Output the [X, Y] coordinate of the center of the cell containing the given text.  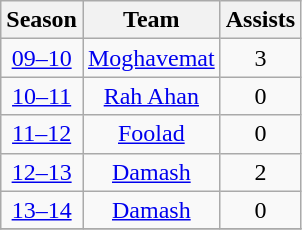
11–12 [42, 134]
Team [151, 20]
Season [42, 20]
Assists [260, 20]
2 [260, 172]
Moghavemat [151, 58]
Foolad [151, 134]
12–13 [42, 172]
13–14 [42, 210]
10–11 [42, 96]
09–10 [42, 58]
Rah Ahan [151, 96]
3 [260, 58]
